Provide the (x, y) coordinate of the cell's center where the given text is located.  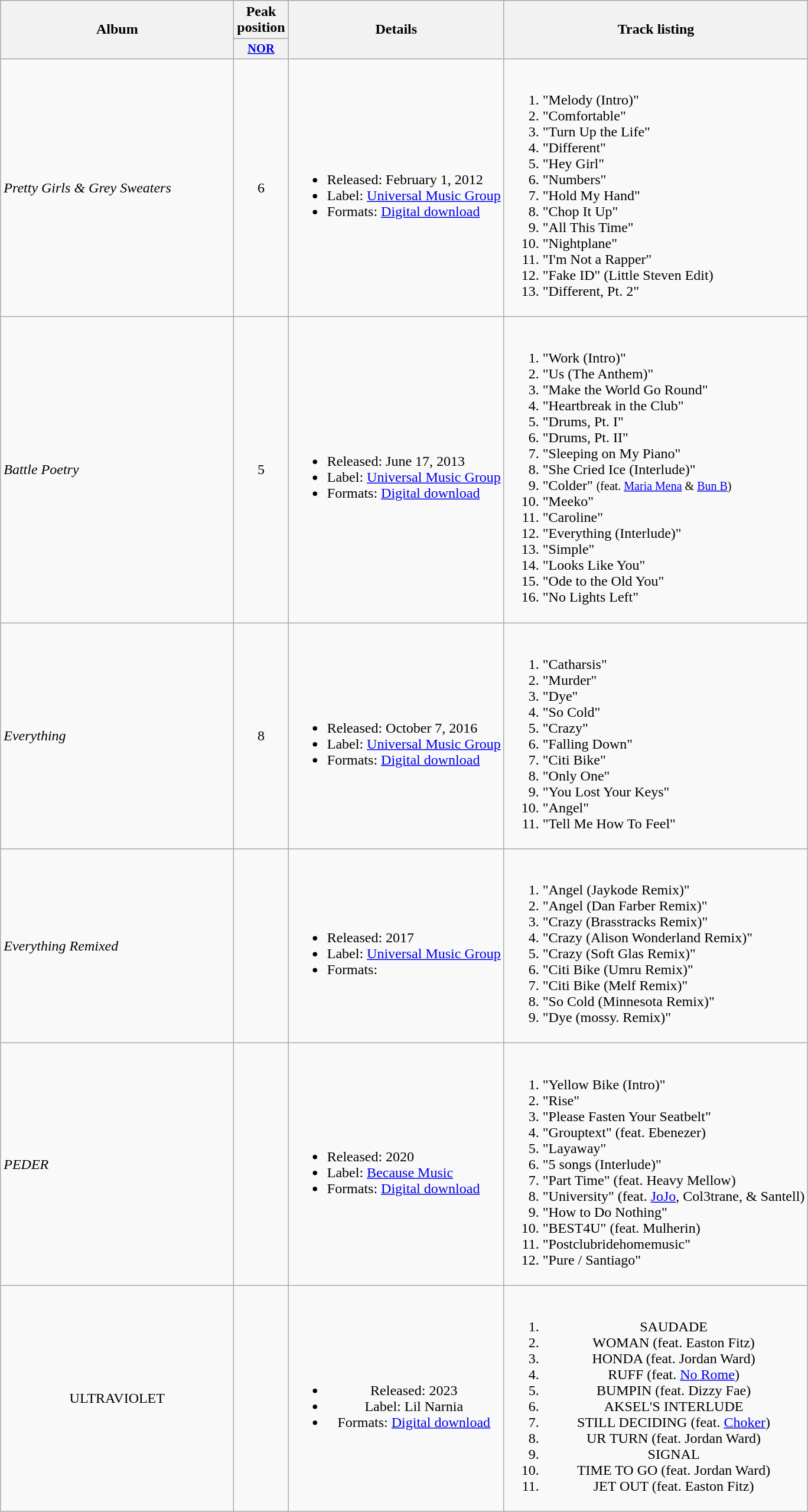
Released: February 1, 2012Label: Universal Music GroupFormats: Digital download (396, 188)
5 (261, 470)
PEDER (117, 1164)
Everything Remixed (117, 946)
Released: October 7, 2016Label: Universal Music GroupFormats: Digital download (396, 736)
ULTRAVIOLET (117, 1398)
Everything (117, 736)
Released: 2023Label: Lil NarniaFormats: Digital download (396, 1398)
Track listing (656, 30)
NOR (261, 49)
Album (117, 30)
Released: 2017Label: Universal Music GroupFormats: (396, 946)
6 (261, 188)
Released: 2020Label: Because MusicFormats: Digital download (396, 1164)
Battle Poetry (117, 470)
Details (396, 30)
Peak position (261, 20)
8 (261, 736)
"Catharsis""Murder""Dye""So Cold""Crazy""Falling Down""Citi Bike""Only One""You Lost Your Keys""Angel""Tell Me How To Feel" (656, 736)
Pretty Girls & Grey Sweaters (117, 188)
Released: June 17, 2013Label: Universal Music GroupFormats: Digital download (396, 470)
